Determine the [x, y] coordinate at the center of the cell enclosing the given text.  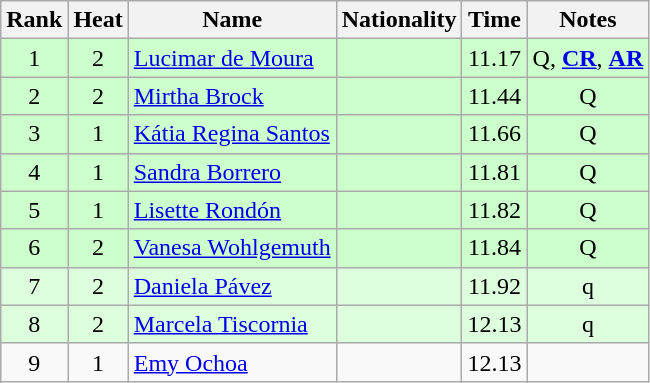
8 [34, 324]
11.84 [494, 248]
Lucimar de Moura [232, 58]
Emy Ochoa [232, 362]
11.92 [494, 286]
Daniela Pávez [232, 286]
Notes [588, 20]
7 [34, 286]
Sandra Borrero [232, 172]
Mirtha Brock [232, 96]
Nationality [399, 20]
11.81 [494, 172]
6 [34, 248]
Marcela Tiscornia [232, 324]
9 [34, 362]
Vanesa Wohlgemuth [232, 248]
Name [232, 20]
11.82 [494, 210]
11.17 [494, 58]
4 [34, 172]
Heat [98, 20]
5 [34, 210]
11.44 [494, 96]
Lisette Rondón [232, 210]
Time [494, 20]
Rank [34, 20]
Kátia Regina Santos [232, 134]
3 [34, 134]
11.66 [494, 134]
Q, CR, AR [588, 58]
